Provide the (X, Y) coordinate of the cell's center where the given text is located.  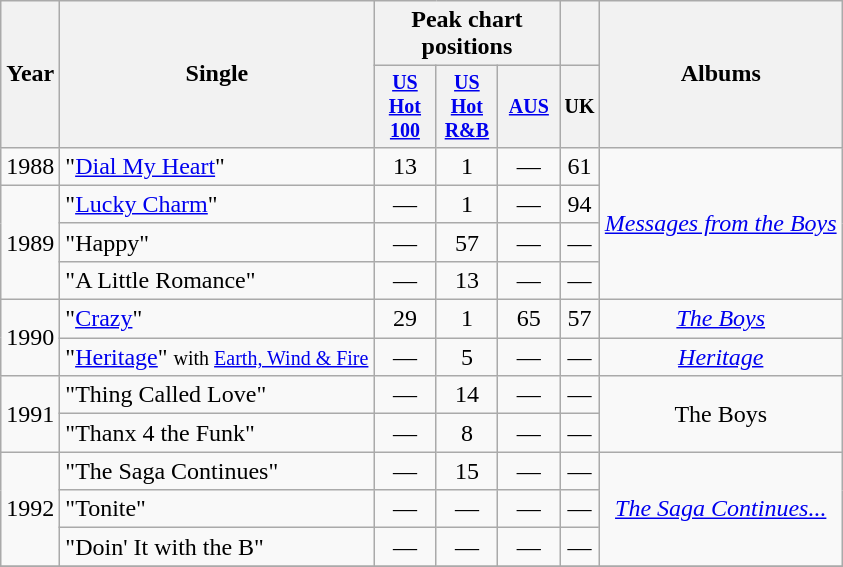
1992 (30, 509)
The Saga Continues... (720, 509)
"A Little Romance" (217, 280)
15 (467, 471)
"Dial My Heart" (217, 166)
5 (467, 357)
"Thanx 4 the Funk" (217, 433)
1988 (30, 166)
1990 (30, 338)
"Crazy" (217, 319)
29 (405, 319)
AUS (529, 106)
US Hot 100 (405, 106)
"Lucky Charm" (217, 204)
"Happy" (217, 242)
65 (529, 319)
Year (30, 74)
Messages from the Boys (720, 223)
94 (580, 204)
"Doin' It with the B" (217, 547)
Single (217, 74)
61 (580, 166)
"Heritage" with Earth, Wind & Fire (217, 357)
1989 (30, 242)
"Tonite" (217, 509)
Albums (720, 74)
UK (580, 106)
14 (467, 395)
8 (467, 433)
"Thing Called Love" (217, 395)
US Hot R&B (467, 106)
Peak chart positions (467, 34)
1991 (30, 414)
"The Saga Continues" (217, 471)
Heritage (720, 357)
